Provide the (X, Y) coordinate of the cell's center where the given text is located.  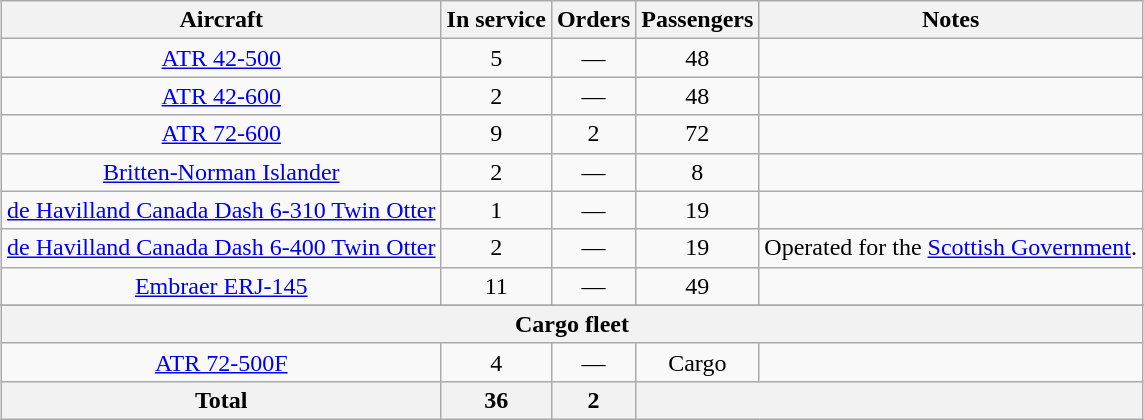
Passengers (698, 20)
8 (698, 172)
36 (496, 400)
11 (496, 286)
ATR 72-500F (222, 362)
ATR 42-500 (222, 58)
Britten-Norman Islander (222, 172)
Embraer ERJ-145 (222, 286)
49 (698, 286)
Total (222, 400)
Orders (593, 20)
de Havilland Canada Dash 6-310 Twin Otter (222, 210)
de Havilland Canada Dash 6-400 Twin Otter (222, 248)
Aircraft (222, 20)
ATR 72-600 (222, 134)
Notes (951, 20)
Cargo fleet (572, 324)
In service (496, 20)
5 (496, 58)
ATR 42-600 (222, 96)
9 (496, 134)
4 (496, 362)
Cargo (698, 362)
Operated for the Scottish Government. (951, 248)
72 (698, 134)
1 (496, 210)
